Capture the cell that displays the provided text and extract its [X, Y] central coordinate. 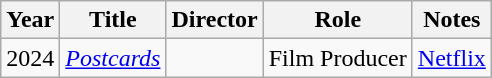
Year [30, 20]
Netflix [452, 58]
Film Producer [338, 58]
2024 [30, 58]
Role [338, 20]
Director [214, 20]
Title [113, 20]
Postcards [113, 58]
Notes [452, 20]
